Pinpoint the cell where the given text exists, returning its [x, y] midpoint coordinate. 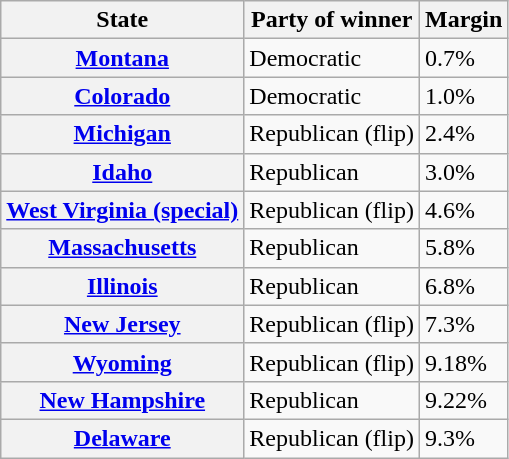
3.0% [463, 172]
Illinois [122, 286]
Delaware [122, 438]
Margin [463, 20]
6.8% [463, 286]
9.22% [463, 400]
9.3% [463, 438]
Montana [122, 58]
Wyoming [122, 362]
Idaho [122, 172]
New Hampshire [122, 400]
9.18% [463, 362]
Massachusetts [122, 248]
Party of winner [332, 20]
0.7% [463, 58]
State [122, 20]
Michigan [122, 134]
5.8% [463, 248]
1.0% [463, 96]
West Virginia (special) [122, 210]
Colorado [122, 96]
New Jersey [122, 324]
4.6% [463, 210]
7.3% [463, 324]
2.4% [463, 134]
